Find where the given text appears and provide that cell's center as [X, Y] coordinate. 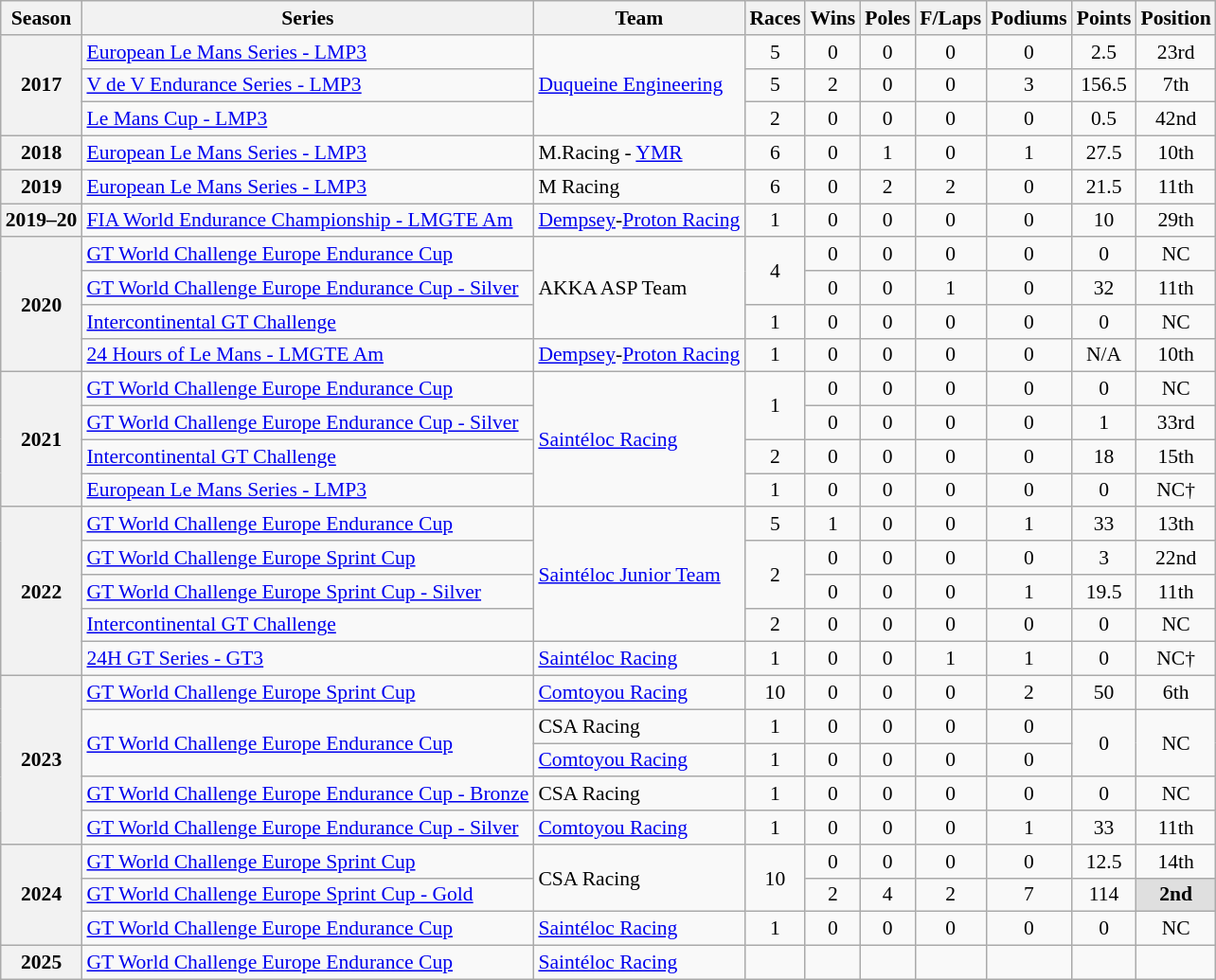
Position [1175, 18]
21.5 [1104, 187]
42nd [1175, 119]
N/A [1104, 355]
0.5 [1104, 119]
19.5 [1104, 592]
Team [638, 18]
Podiums [1028, 18]
M.Racing - YMR [638, 153]
24 Hours of Le Mans - LMGTE Am [307, 355]
22nd [1175, 558]
114 [1104, 895]
Saintéloc Junior Team [638, 575]
2025 [42, 963]
29th [1175, 221]
V de V Endurance Series - LMP3 [307, 85]
50 [1104, 693]
Season [42, 18]
18 [1104, 456]
2020 [42, 305]
Le Mans Cup - LMP3 [307, 119]
33rd [1175, 423]
GT World Challenge Europe Endurance Cup - Bronze [307, 794]
2018 [42, 153]
23rd [1175, 52]
32 [1104, 288]
Duqueine Engineering [638, 85]
FIA World Endurance Championship - LMGTE Am [307, 221]
6th [1175, 693]
24H GT Series - GT3 [307, 659]
7 [1028, 895]
27.5 [1104, 153]
M Racing [638, 187]
2nd [1175, 895]
2.5 [1104, 52]
2019–20 [42, 221]
2024 [42, 896]
12.5 [1104, 862]
2021 [42, 439]
14th [1175, 862]
15th [1175, 456]
Points [1104, 18]
2023 [42, 760]
7th [1175, 85]
F/Laps [951, 18]
AKKA ASP Team [638, 288]
Poles [887, 18]
Races [775, 18]
156.5 [1104, 85]
Wins [832, 18]
GT World Challenge Europe Sprint Cup - Silver [307, 592]
13th [1175, 525]
2022 [42, 592]
Series [307, 18]
2019 [42, 187]
GT World Challenge Europe Sprint Cup - Gold [307, 895]
2017 [42, 85]
